Extract the (X, Y) coordinate from the center of the cell holding the provided text.  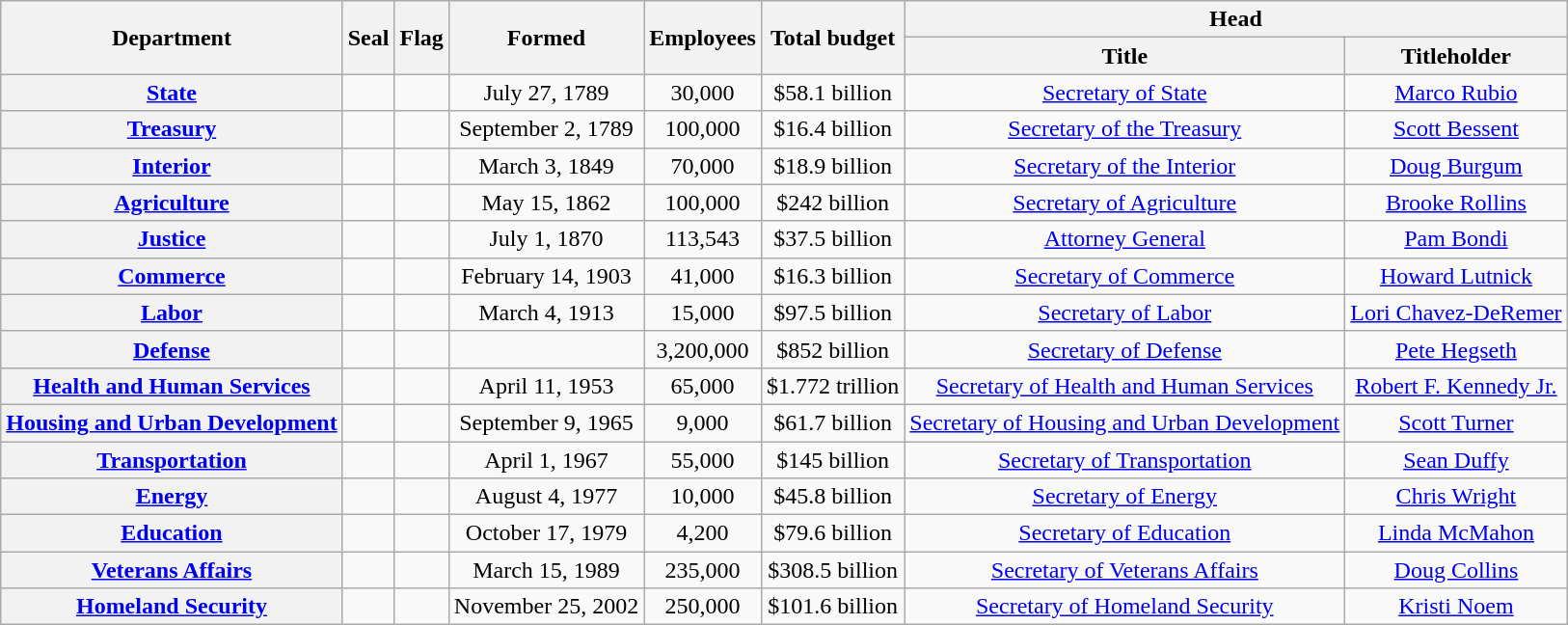
Title (1124, 56)
Head (1236, 19)
$16.4 billion (832, 129)
Scott Bessent (1456, 129)
$37.5 billion (832, 239)
Agriculture (172, 203)
$1.772 trillion (832, 386)
$45.8 billion (832, 497)
Titleholder (1456, 56)
30,000 (703, 93)
Secretary of Energy (1124, 497)
Kristi Noem (1456, 607)
Labor (172, 312)
Pam Bondi (1456, 239)
Pete Hegseth (1456, 349)
3,200,000 (703, 349)
Doug Collins (1456, 570)
Total budget (832, 38)
State (172, 93)
Department (172, 38)
Linda McMahon (1456, 533)
March 3, 1849 (546, 166)
Robert F. Kennedy Jr. (1456, 386)
Transportation (172, 460)
March 4, 1913 (546, 312)
Secretary of Commerce (1124, 276)
250,000 (703, 607)
Flag (421, 38)
$97.5 billion (832, 312)
Lori Chavez-DeRemer (1456, 312)
$61.7 billion (832, 422)
15,000 (703, 312)
Secretary of Defense (1124, 349)
41,000 (703, 276)
4,200 (703, 533)
$18.9 billion (832, 166)
$58.1 billion (832, 93)
Secretary of Veterans Affairs (1124, 570)
Howard Lutnick (1456, 276)
Scott Turner (1456, 422)
9,000 (703, 422)
65,000 (703, 386)
$79.6 billion (832, 533)
September 9, 1965 (546, 422)
Homeland Security (172, 607)
July 27, 1789 (546, 93)
Secretary of the Treasury (1124, 129)
April 1, 1967 (546, 460)
Housing and Urban Development (172, 422)
Secretary of Agriculture (1124, 203)
Secretary of the Interior (1124, 166)
April 11, 1953 (546, 386)
Sean Duffy (1456, 460)
$16.3 billion (832, 276)
Seal (368, 38)
Formed (546, 38)
Justice (172, 239)
August 4, 1977 (546, 497)
May 15, 1862 (546, 203)
$852 billion (832, 349)
113,543 (703, 239)
Secretary of Education (1124, 533)
$145 billion (832, 460)
Secretary of Transportation (1124, 460)
$308.5 billion (832, 570)
10,000 (703, 497)
$242 billion (832, 203)
Marco Rubio (1456, 93)
70,000 (703, 166)
Education (172, 533)
Secretary of Health and Human Services (1124, 386)
October 17, 1979 (546, 533)
Secretary of State (1124, 93)
Energy (172, 497)
55,000 (703, 460)
Secretary of Labor (1124, 312)
March 15, 1989 (546, 570)
Defense (172, 349)
Employees (703, 38)
Attorney General (1124, 239)
September 2, 1789 (546, 129)
Commerce (172, 276)
Secretary of Housing and Urban Development (1124, 422)
Interior (172, 166)
Treasury (172, 129)
$101.6 billion (832, 607)
Veterans Affairs (172, 570)
Health and Human Services (172, 386)
November 25, 2002 (546, 607)
Chris Wright (1456, 497)
Doug Burgum (1456, 166)
Brooke Rollins (1456, 203)
235,000 (703, 570)
July 1, 1870 (546, 239)
February 14, 1903 (546, 276)
Secretary of Homeland Security (1124, 607)
